Output the (X, Y) coordinate of the center of the cell containing the given text.  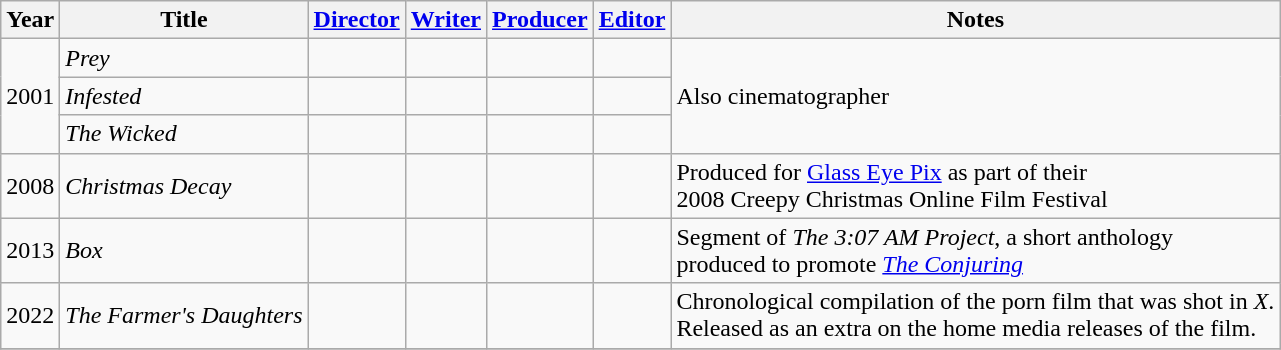
2008 (30, 186)
2001 (30, 96)
Infested (184, 96)
2022 (30, 316)
Producer (540, 20)
Editor (632, 20)
Christmas Decay (184, 186)
Prey (184, 58)
Box (184, 250)
Year (30, 20)
The Farmer's Daughters (184, 316)
2013 (30, 250)
The Wicked (184, 134)
Writer (446, 20)
Produced for Glass Eye Pix as part of their2008 Creepy Christmas Online Film Festival (976, 186)
Segment of The 3:07 AM Project, a short anthologyproduced to promote The Conjuring (976, 250)
Also cinematographer (976, 96)
Director (356, 20)
Title (184, 20)
Notes (976, 20)
Chronological compilation of the porn film that was shot in X.Released as an extra on the home media releases of the film. (976, 316)
